Return [x, y] of the center of cell containing provided text 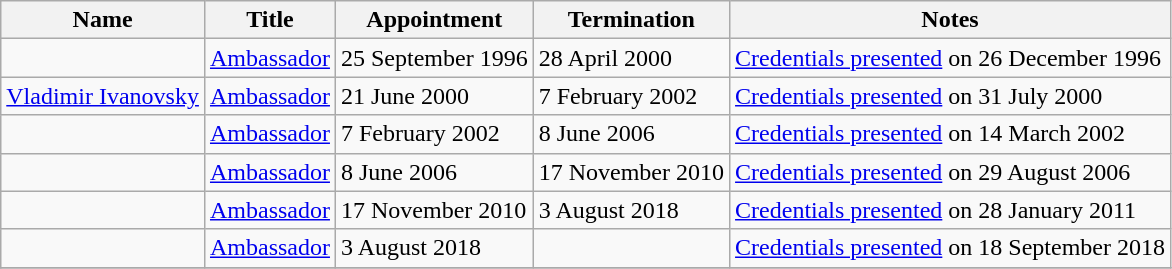
25 September 1996 [434, 58]
Credentials presented on 26 December 1996 [950, 58]
Termination [631, 20]
28 April 2000 [631, 58]
Credentials presented on 29 August 2006 [950, 172]
Vladimir Ivanovsky [103, 96]
21 June 2000 [434, 96]
Credentials presented on 31 July 2000 [950, 96]
Appointment [434, 20]
Title [270, 20]
Name [103, 20]
Notes [950, 20]
Credentials presented on 14 March 2002 [950, 134]
Credentials presented on 28 January 2011 [950, 210]
Credentials presented on 18 September 2018 [950, 248]
